Provide the [X, Y] coordinate of the cell's center where the given text is located.  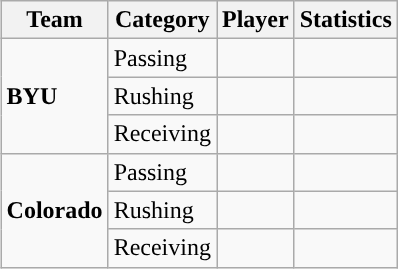
Category [162, 20]
Statistics [346, 20]
Colorado [54, 210]
BYU [54, 96]
Player [255, 20]
Team [54, 20]
